Scan for the cell matching the given text and deliver its [X, Y] coordinate at center. 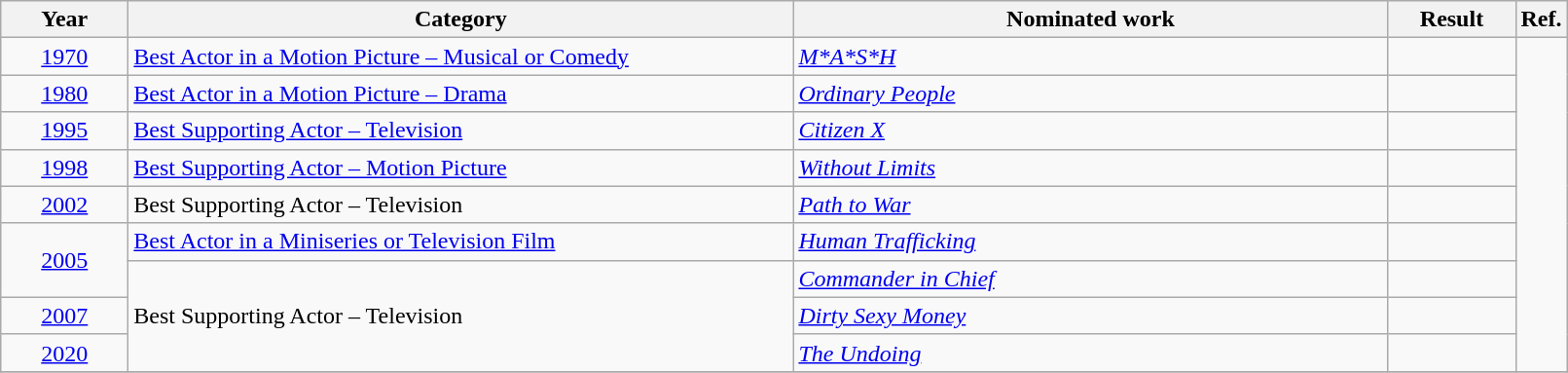
1970 [64, 56]
Without Limits [1090, 168]
Best Actor in a Motion Picture – Musical or Comedy [461, 56]
1995 [64, 131]
Ordinary People [1090, 93]
Citizen X [1090, 131]
Commander in Chief [1090, 279]
2020 [64, 353]
1998 [64, 168]
Category [461, 19]
1980 [64, 93]
Year [64, 19]
Best Supporting Actor – Motion Picture [461, 168]
Best Actor in a Motion Picture – Drama [461, 93]
Path to War [1090, 205]
The Undoing [1090, 353]
Dirty Sexy Money [1090, 316]
Best Actor in a Miniseries or Television Film [461, 242]
Nominated work [1090, 19]
M*A*S*H [1090, 56]
2007 [64, 316]
Ref. [1542, 19]
2005 [64, 260]
2002 [64, 205]
Result [1452, 19]
Human Trafficking [1090, 242]
